Return the (x, y) coordinate for the center point of the cell that contains the specified text.  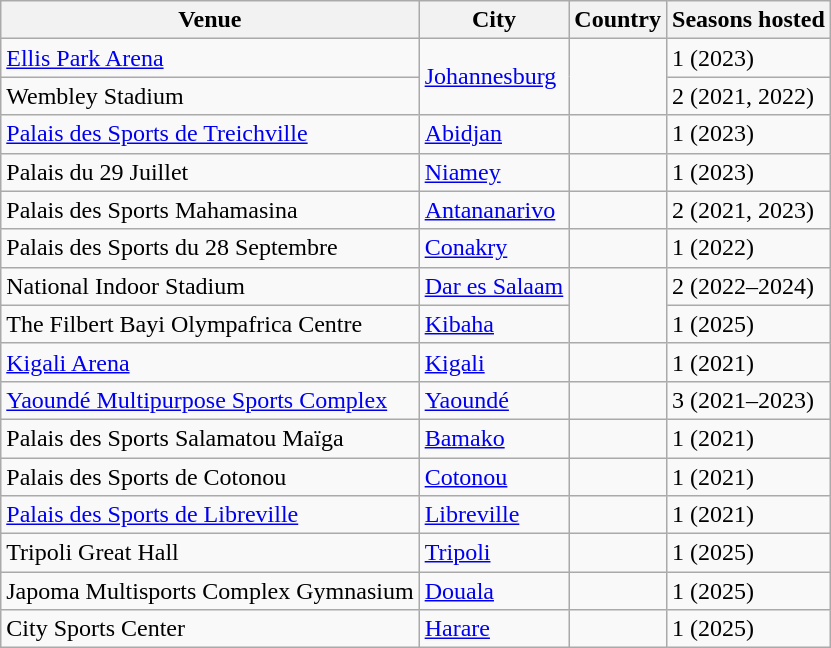
The Filbert Bayi Olympafrica Centre (210, 324)
Palais des Sports Salamatou Maïga (210, 438)
Bamako (494, 438)
Palais des Sports de Libreville (210, 515)
Dar es Salaam (494, 286)
Palais des Sports Mahamasina (210, 210)
2 (2021, 2023) (749, 210)
Niamey (494, 172)
1 (2022) (749, 248)
Yaoundé (494, 400)
Japoma Multisports Complex Gymnasium (210, 591)
Country (618, 20)
Palais du 29 Juillet (210, 172)
Kigali (494, 362)
Conakry (494, 248)
Johannesburg (494, 77)
Abidjan (494, 134)
Palais des Sports du 28 Septembre (210, 248)
Tripoli Great Hall (210, 553)
Palais des Sports de Treichville (210, 134)
Yaoundé Multipurpose Sports Complex (210, 400)
Wembley Stadium (210, 96)
2 (2022–2024) (749, 286)
Palais des Sports de Cotonou (210, 477)
3 (2021–2023) (749, 400)
Venue (210, 20)
City (494, 20)
Tripoli (494, 553)
City Sports Center (210, 629)
Cotonou (494, 477)
Kigali Arena (210, 362)
2 (2021, 2022) (749, 96)
Seasons hosted (749, 20)
Antananarivo (494, 210)
National Indoor Stadium (210, 286)
Harare (494, 629)
Libreville (494, 515)
Ellis Park Arena (210, 58)
Kibaha (494, 324)
Douala (494, 591)
